Extract the [X, Y] coordinate from the center of the cell holding the provided text.  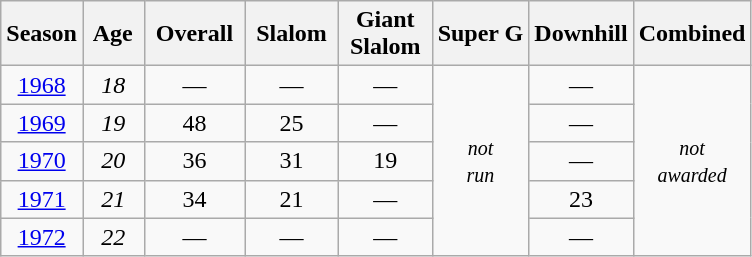
1972 [42, 237]
23 [581, 199]
Slalom [292, 34]
22 [113, 237]
1971 [42, 199]
34 [194, 199]
18 [113, 85]
1969 [42, 123]
Super G [480, 34]
Downhill [581, 34]
Age [113, 34]
20 [113, 161]
1970 [42, 161]
36 [194, 161]
notawarded [692, 161]
31 [292, 161]
48 [194, 123]
25 [292, 123]
notrun [480, 161]
Giant Slalom [385, 34]
Combined [692, 34]
1968 [42, 85]
Overall [194, 34]
Season [42, 34]
